Search for the cell housing the specified text and yield its (X, Y) center coordinate. 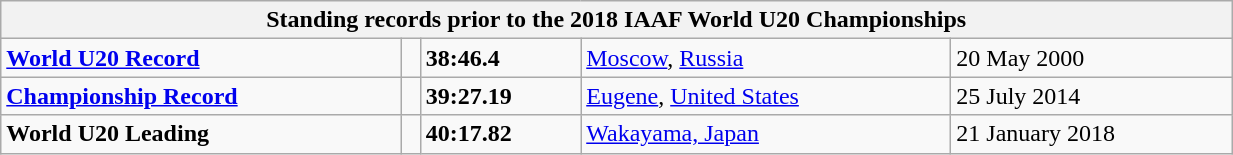
25 July 2014 (1092, 96)
21 January 2018 (1092, 134)
Championship Record (202, 96)
Eugene, United States (766, 96)
Wakayama, Japan (766, 134)
Standing records prior to the 2018 IAAF World U20 Championships (616, 20)
39:27.19 (500, 96)
40:17.82 (500, 134)
20 May 2000 (1092, 58)
World U20 Leading (202, 134)
World U20 Record (202, 58)
Moscow, Russia (766, 58)
38:46.4 (500, 58)
